Return the [x, y] coordinate for the center point of the cell that contains the specified text.  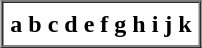
a b c d e f g h i j k [100, 24]
